Pinpoint the cell where the given text exists, returning its [x, y] midpoint coordinate. 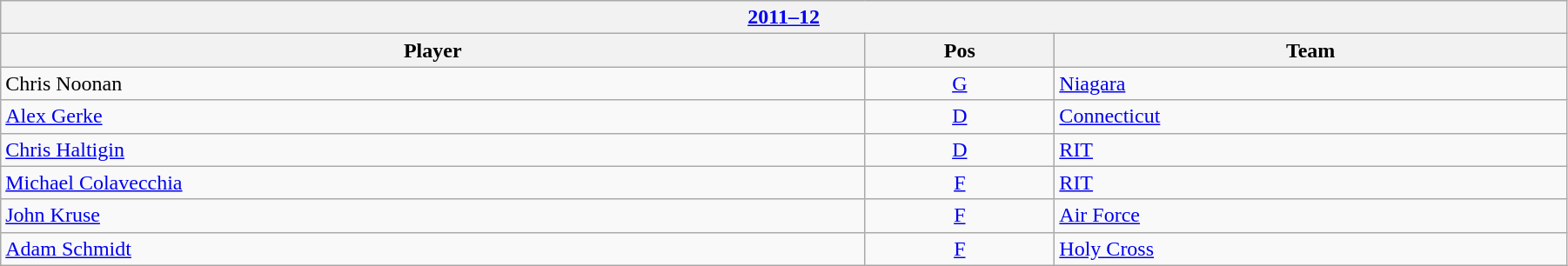
Air Force [1310, 216]
Pos [960, 50]
Adam Schmidt [433, 249]
Niagara [1310, 83]
Chris Haltigin [433, 150]
2011–12 [784, 17]
Holy Cross [1310, 249]
Michael Colavecchia [433, 183]
Connecticut [1310, 116]
Team [1310, 50]
John Kruse [433, 216]
Player [433, 50]
Alex Gerke [433, 116]
G [960, 83]
Chris Noonan [433, 83]
